Detect which cell encompasses the target text, then output its (X, Y) center coordinate. 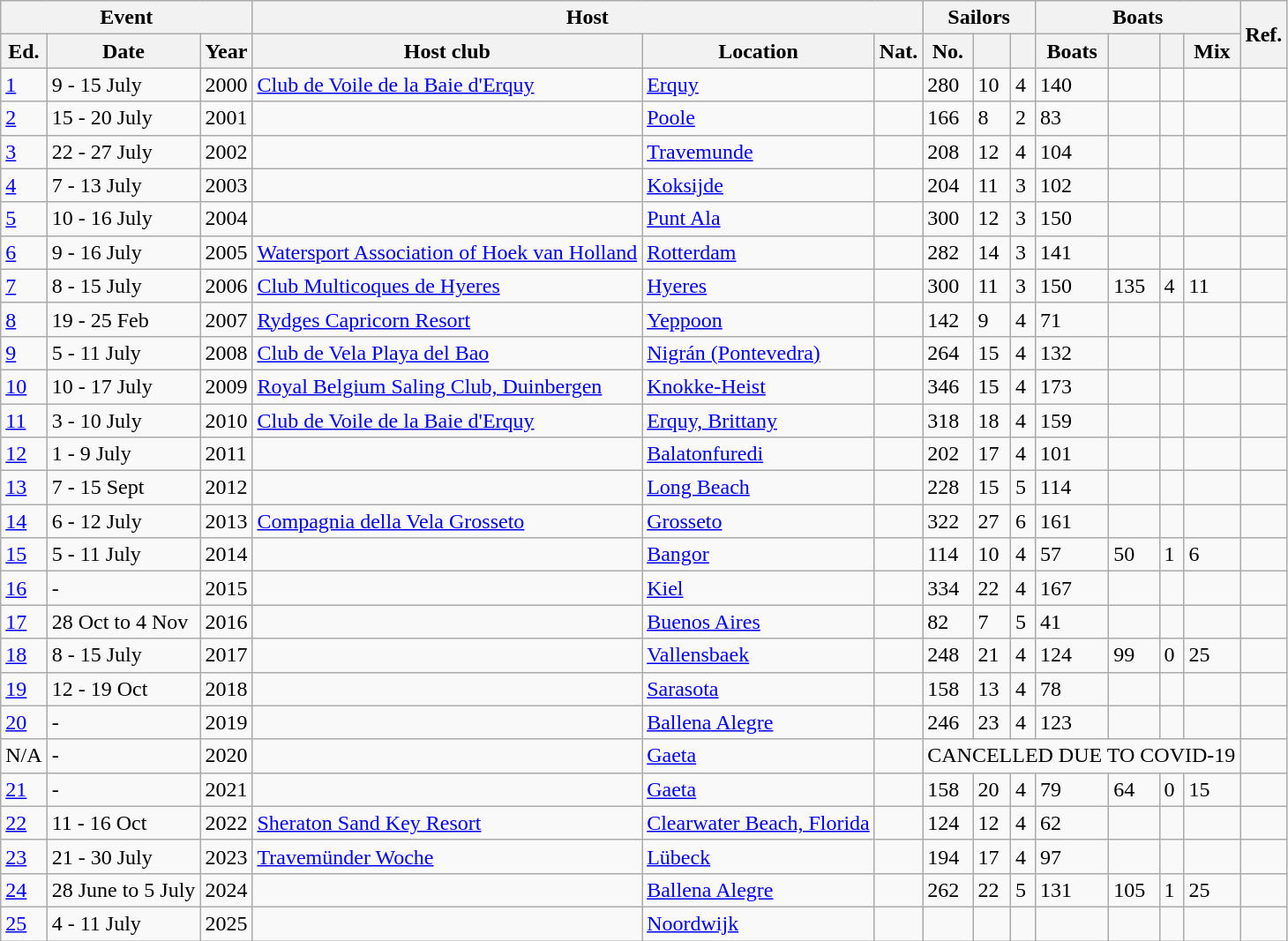
Event (127, 18)
7 - 15 Sept (124, 488)
123 (1073, 722)
12 - 19 Oct (124, 689)
2000 (226, 85)
141 (1073, 252)
173 (1073, 386)
Club Multicoques de Hyeres (447, 286)
Balatonfuredi (759, 454)
Sailors (979, 18)
194 (947, 856)
2006 (226, 286)
16 (24, 588)
102 (1073, 185)
79 (1073, 789)
2012 (226, 488)
282 (947, 252)
Travemunde (759, 152)
22 - 27 July (124, 152)
Compagnia della Vela Grosseto (447, 521)
280 (947, 85)
15 - 20 July (124, 118)
Lübeck (759, 856)
346 (947, 386)
Year (226, 51)
97 (1073, 856)
228 (947, 488)
131 (1073, 890)
1 - 9 July (124, 454)
2003 (226, 185)
Location (759, 51)
57 (1073, 555)
83 (1073, 118)
105 (1134, 890)
142 (947, 319)
Poole (759, 118)
2025 (226, 923)
104 (1073, 152)
Hyeres (759, 286)
264 (947, 353)
2011 (226, 454)
27 (992, 521)
Clearwater Beach, Florida (759, 823)
Yeppoon (759, 319)
Buenos Aires (759, 622)
9 - 15 July (124, 85)
Koksijde (759, 185)
Watersport Association of Hoek van Holland (447, 252)
Rydges Capricorn Resort (447, 319)
2021 (226, 789)
2010 (226, 421)
Long Beach (759, 488)
2022 (226, 823)
262 (947, 890)
322 (947, 521)
2013 (226, 521)
99 (1134, 655)
82 (947, 622)
Host club (447, 51)
CANCELLED DUE TO COVID-19 (1082, 756)
Noordwijk (759, 923)
135 (1134, 286)
202 (947, 454)
2004 (226, 219)
64 (1134, 789)
2009 (226, 386)
28 June to 5 July (124, 890)
2016 (226, 622)
2002 (226, 152)
No. (947, 51)
Nat. (898, 51)
50 (1134, 555)
246 (947, 722)
161 (1073, 521)
10 - 17 July (124, 386)
2020 (226, 756)
140 (1073, 85)
41 (1073, 622)
Erquy (759, 85)
159 (1073, 421)
Mix (1212, 51)
Sheraton Sand Key Resort (447, 823)
21 - 30 July (124, 856)
2014 (226, 555)
Kiel (759, 588)
Vallensbaek (759, 655)
19 - 25 Feb (124, 319)
Rotterdam (759, 252)
28 Oct to 4 Nov (124, 622)
2017 (226, 655)
9 - 16 July (124, 252)
101 (1073, 454)
Nigrán (Pontevedra) (759, 353)
2001 (226, 118)
Sarasota (759, 689)
62 (1073, 823)
7 - 13 July (124, 185)
2008 (226, 353)
2019 (226, 722)
6 - 12 July (124, 521)
Royal Belgium Saling Club, Duinbergen (447, 386)
Knokke-Heist (759, 386)
4 - 11 July (124, 923)
Club de Vela Playa del Bao (447, 353)
24 (24, 890)
Bangor (759, 555)
2007 (226, 319)
167 (1073, 588)
334 (947, 588)
2015 (226, 588)
Grosseto (759, 521)
Ed. (24, 51)
Ref. (1263, 34)
2023 (226, 856)
N/A (24, 756)
2018 (226, 689)
318 (947, 421)
11 - 16 Oct (124, 823)
2005 (226, 252)
204 (947, 185)
19 (24, 689)
208 (947, 152)
78 (1073, 689)
2024 (226, 890)
248 (947, 655)
166 (947, 118)
Erquy, Brittany (759, 421)
Date (124, 51)
Travemünder Woche (447, 856)
10 - 16 July (124, 219)
132 (1073, 353)
Host (588, 18)
Punt Ala (759, 219)
3 - 10 July (124, 421)
71 (1073, 319)
